Extract the [X, Y] coordinate from the center of the cell holding the provided text.  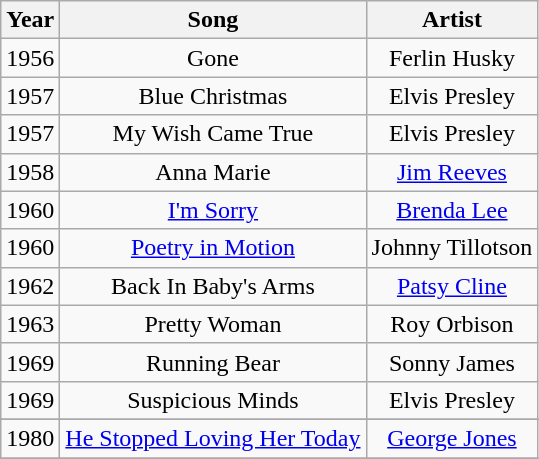
Jim Reeves [452, 172]
Johnny Tillotson [452, 248]
Year [30, 20]
Running Bear [213, 362]
1962 [30, 286]
Roy Orbison [452, 324]
1956 [30, 58]
Suspicious Minds [213, 400]
He Stopped Loving Her Today [213, 438]
1963 [30, 324]
1980 [30, 438]
Song [213, 20]
Patsy Cline [452, 286]
Back In Baby's Arms [213, 286]
Artist [452, 20]
1958 [30, 172]
Gone [213, 58]
I'm Sorry [213, 210]
Blue Christmas [213, 96]
Ferlin Husky [452, 58]
Sonny James [452, 362]
Brenda Lee [452, 210]
Pretty Woman [213, 324]
George Jones [452, 438]
Poetry in Motion [213, 248]
Anna Marie [213, 172]
My Wish Came True [213, 134]
